Return the [x, y] coordinate for the center point of the cell that contains the specified text.  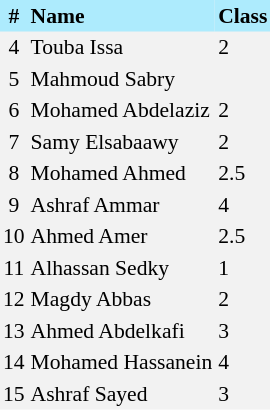
7 [14, 142]
10 [14, 236]
6 [14, 110]
14 [14, 362]
13 [14, 331]
Mohamed Ahmed [122, 174]
Ahmed Amer [122, 236]
Mohamed Hassanein [122, 362]
Ahmed Abdelkafi [122, 331]
8 [14, 174]
Mohamed Abdelaziz [122, 110]
1 [242, 268]
Magdy Abbas [122, 300]
11 [14, 268]
Ashraf Ammar [122, 205]
Ashraf Sayed [122, 394]
Class [242, 16]
Name [122, 16]
9 [14, 205]
Touba Issa [122, 48]
# [14, 16]
5 [14, 79]
Mahmoud Sabry [122, 79]
15 [14, 394]
Alhassan Sedky [122, 268]
Samy Elsabaawy [122, 142]
12 [14, 300]
